Detect which cell encompasses the target text, then output its (X, Y) center coordinate. 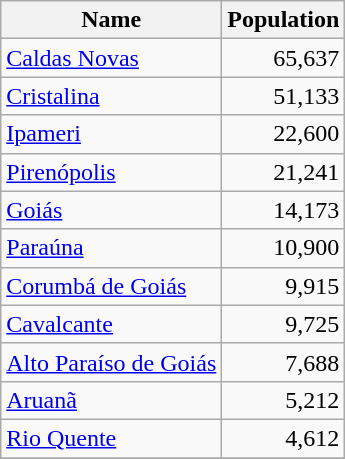
10,900 (284, 248)
7,688 (284, 362)
Pirenópolis (112, 172)
Caldas Novas (112, 58)
4,612 (284, 438)
22,600 (284, 134)
Cristalina (112, 96)
Population (284, 20)
Paraúna (112, 248)
Goiás (112, 210)
Aruanã (112, 400)
65,637 (284, 58)
21,241 (284, 172)
Name (112, 20)
9,725 (284, 324)
Alto Paraíso de Goiás (112, 362)
Rio Quente (112, 438)
Corumbá de Goiás (112, 286)
51,133 (284, 96)
14,173 (284, 210)
5,212 (284, 400)
Ipameri (112, 134)
9,915 (284, 286)
Cavalcante (112, 324)
